Pinpoint the cell where the given text exists, returning its [x, y] midpoint coordinate. 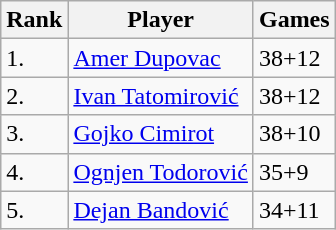
34+11 [294, 210]
Amer Dupovac [161, 58]
Gojko Cimirot [161, 134]
Ognjen Todorović [161, 172]
Games [294, 20]
1. [34, 58]
3. [34, 134]
2. [34, 96]
Rank [34, 20]
4. [34, 172]
Ivan Tatomirović [161, 96]
Dejan Bandović [161, 210]
38+10 [294, 134]
35+9 [294, 172]
Player [161, 20]
5. [34, 210]
